Output the [x, y] coordinate of the center of the cell containing the given text.  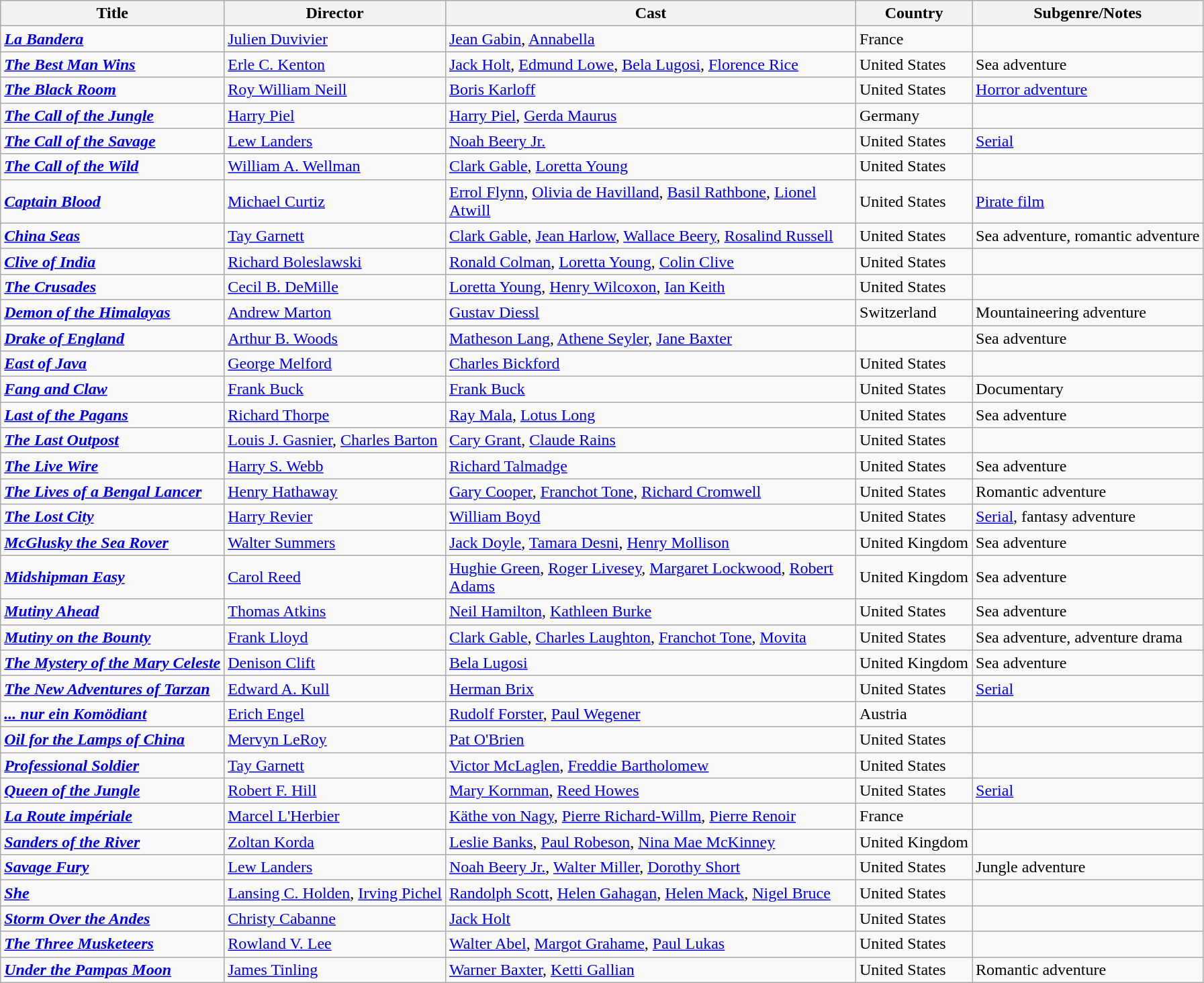
Leslie Banks, Paul Robeson, Nina Mae McKinney [650, 842]
Randolph Scott, Helen Gahagan, Helen Mack, Nigel Bruce [650, 893]
Edward A. Kull [335, 688]
William Boyd [650, 517]
Harry Piel, Gerda Maurus [650, 115]
Horror adventure [1088, 90]
McGlusky the Sea Rover [113, 543]
The Black Room [113, 90]
Henry Hathaway [335, 492]
Zoltan Korda [335, 842]
The Live Wire [113, 466]
China Seas [113, 236]
Erich Engel [335, 714]
Rowland V. Lee [335, 944]
Marcel L'Herbier [335, 816]
The Last Outpost [113, 440]
Noah Beery Jr. [650, 141]
Switzerland [915, 312]
Charles Bickford [650, 364]
Neil Hamilton, Kathleen Burke [650, 612]
The New Adventures of Tarzan [113, 688]
Documentary [1088, 389]
Thomas Atkins [335, 612]
Captain Blood [113, 201]
Errol Flynn, Olivia de Havilland, Basil Rathbone, Lionel Atwill [650, 201]
Herman Brix [650, 688]
Harry Piel [335, 115]
Gary Cooper, Franchot Tone, Richard Cromwell [650, 492]
Boris Karloff [650, 90]
Warner Baxter, Ketti Gallian [650, 970]
Robert F. Hill [335, 791]
Storm Over the Andes [113, 919]
Clark Gable, Loretta Young [650, 167]
Oil for the Lamps of China [113, 739]
Austria [915, 714]
Loretta Young, Henry Wilcoxon, Ian Keith [650, 287]
Bela Lugosi [650, 663]
Gustav Diessl [650, 312]
The Lost City [113, 517]
Harry S. Webb [335, 466]
Jack Holt [650, 919]
Jack Doyle, Tamara Desni, Henry Mollison [650, 543]
Richard Thorpe [335, 415]
Director [335, 13]
Under the Pampas Moon [113, 970]
She [113, 893]
Cast [650, 13]
Jean Gabin, Annabella [650, 39]
Michael Curtiz [335, 201]
Pat O'Brien [650, 739]
Fang and Claw [113, 389]
La Bandera [113, 39]
Käthe von Nagy, Pierre Richard-Willm, Pierre Renoir [650, 816]
The Call of the Savage [113, 141]
George Melford [335, 364]
Arthur B. Woods [335, 338]
... nur ein Komödiant [113, 714]
Subgenre/Notes [1088, 13]
Mutiny on the Bounty [113, 637]
James Tinling [335, 970]
The Call of the Wild [113, 167]
Jack Holt, Edmund Lowe, Bela Lugosi, Florence Rice [650, 64]
William A. Wellman [335, 167]
Louis J. Gasnier, Charles Barton [335, 440]
Rudolf Forster, Paul Wegener [650, 714]
Ray Mala, Lotus Long [650, 415]
East of Java [113, 364]
Denison Clift [335, 663]
Roy William Neill [335, 90]
Savage Fury [113, 868]
Title [113, 13]
Pirate film [1088, 201]
Mary Kornman, Reed Howes [650, 791]
Sanders of the River [113, 842]
Walter Abel, Margot Grahame, Paul Lukas [650, 944]
Victor McLaglen, Freddie Bartholomew [650, 765]
The Crusades [113, 287]
Last of the Pagans [113, 415]
Hughie Green, Roger Livesey, Margaret Lockwood, Robert Adams [650, 577]
Sea adventure, romantic adventure [1088, 236]
Harry Revier [335, 517]
Cecil B. DeMille [335, 287]
Andrew Marton [335, 312]
Ronald Colman, Loretta Young, Colin Clive [650, 261]
Frank Lloyd [335, 637]
Richard Talmadge [650, 466]
Cary Grant, Claude Rains [650, 440]
Mountaineering adventure [1088, 312]
Clark Gable, Jean Harlow, Wallace Beery, Rosalind Russell [650, 236]
Matheson Lang, Athene Seyler, Jane Baxter [650, 338]
Drake of England [113, 338]
Demon of the Himalayas [113, 312]
Carol Reed [335, 577]
Christy Cabanne [335, 919]
Erle C. Kenton [335, 64]
Jungle adventure [1088, 868]
Lansing C. Holden, Irving Pichel [335, 893]
Serial, fantasy adventure [1088, 517]
The Three Musketeers [113, 944]
Richard Boleslawski [335, 261]
Walter Summers [335, 543]
Professional Soldier [113, 765]
Country [915, 13]
La Route impériale [113, 816]
Julien Duvivier [335, 39]
Mervyn LeRoy [335, 739]
Mutiny Ahead [113, 612]
Clark Gable, Charles Laughton, Franchot Tone, Movita [650, 637]
Noah Beery Jr., Walter Miller, Dorothy Short [650, 868]
The Lives of a Bengal Lancer [113, 492]
The Best Man Wins [113, 64]
The Call of the Jungle [113, 115]
Germany [915, 115]
Queen of the Jungle [113, 791]
Midshipman Easy [113, 577]
The Mystery of the Mary Celeste [113, 663]
Clive of India [113, 261]
Sea adventure, adventure drama [1088, 637]
